For the text-containing cell, return its midpoint in (x, y) coordinate format. 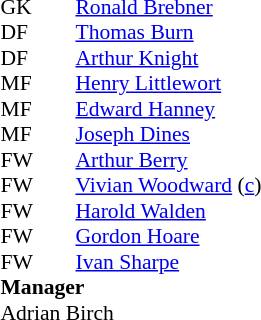
Manager (130, 287)
Arthur Berry (168, 160)
Vivian Woodward (c) (168, 185)
Harold Walden (168, 211)
Ivan Sharpe (168, 262)
Arthur Knight (168, 58)
Joseph Dines (168, 135)
Thomas Burn (168, 33)
Henry Littlewort (168, 83)
Gordon Hoare (168, 237)
Edward Hanney (168, 109)
